Capture the cell that displays the provided text and extract its [x, y] central coordinate. 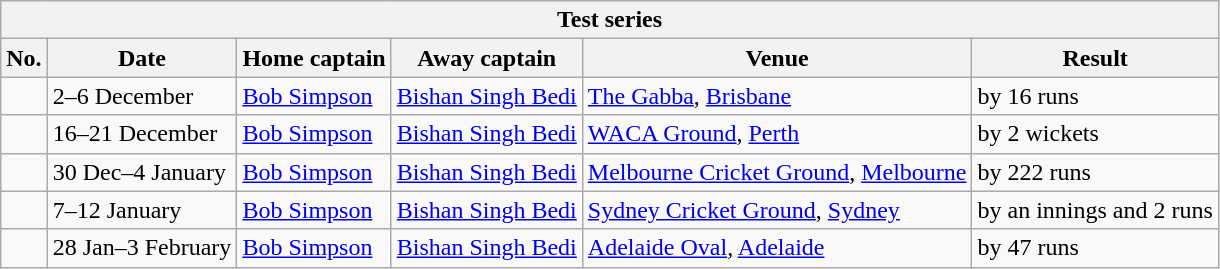
No. [24, 58]
The Gabba, Brisbane [777, 96]
2–6 December [142, 96]
by 222 runs [1095, 172]
Venue [777, 58]
Home captain [314, 58]
7–12 January [142, 210]
WACA Ground, Perth [777, 134]
by an innings and 2 runs [1095, 210]
28 Jan–3 February [142, 248]
by 16 runs [1095, 96]
Away captain [486, 58]
16–21 December [142, 134]
Result [1095, 58]
Sydney Cricket Ground, Sydney [777, 210]
by 2 wickets [1095, 134]
Date [142, 58]
Melbourne Cricket Ground, Melbourne [777, 172]
Test series [610, 20]
Adelaide Oval, Adelaide [777, 248]
30 Dec–4 January [142, 172]
by 47 runs [1095, 248]
